Return (X, Y) of the center of cell containing provided text 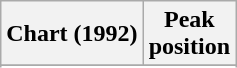
Peakposition (189, 34)
Chart (1992) (72, 34)
